Pinpoint the cell where the given text exists, returning its [x, y] midpoint coordinate. 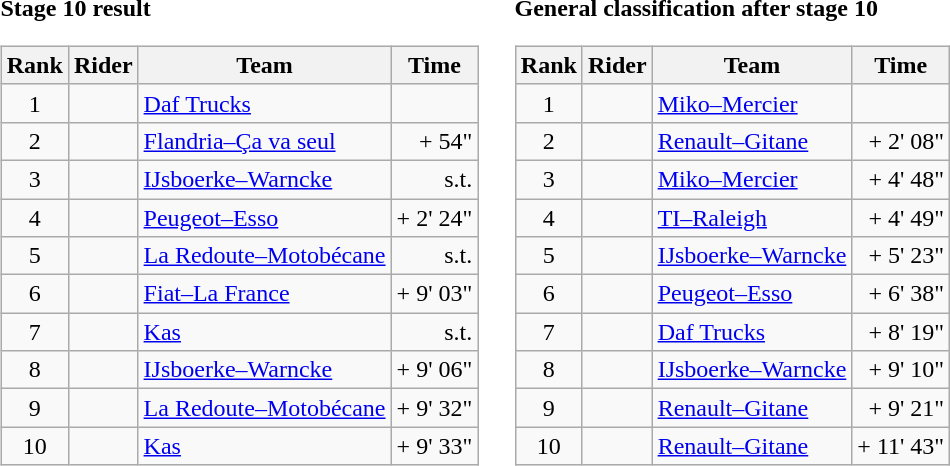
+ 9' 21" [901, 408]
+ 54" [434, 141]
+ 4' 49" [901, 217]
TI–Raleigh [752, 217]
+ 2' 08" [901, 141]
+ 9' 06" [434, 370]
+ 11' 43" [901, 446]
+ 9' 03" [434, 294]
Flandria–Ça va seul [264, 141]
+ 6' 38" [901, 294]
+ 9' 10" [901, 370]
+ 9' 32" [434, 408]
+ 5' 23" [901, 256]
+ 9' 33" [434, 446]
+ 2' 24" [434, 217]
+ 8' 19" [901, 332]
+ 4' 48" [901, 179]
Fiat–La France [264, 294]
